Scan for the cell matching the given text and deliver its (x, y) coordinate at center. 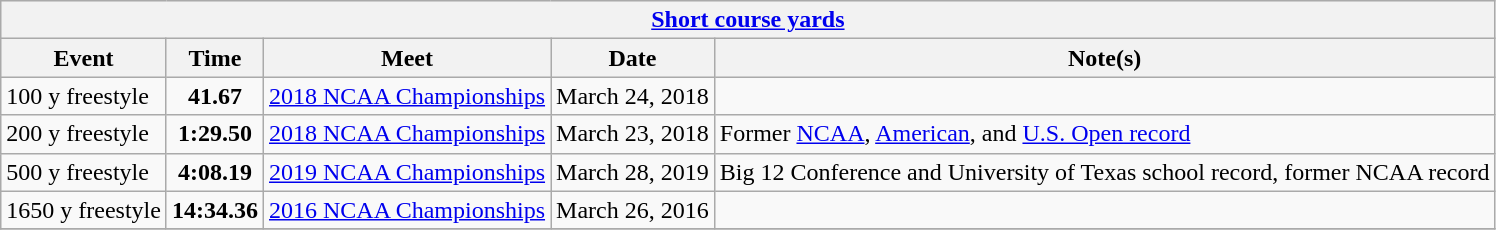
March 28, 2019 (633, 172)
Date (633, 58)
2019 NCAA Championships (406, 172)
Time (214, 58)
Former NCAA, American, and U.S. Open record (1104, 134)
March 23, 2018 (633, 134)
Short course yards (748, 20)
1:29.50 (214, 134)
500 y freestyle (84, 172)
100 y freestyle (84, 96)
41.67 (214, 96)
14:34.36 (214, 210)
Big 12 Conference and University of Texas school record, former NCAA record (1104, 172)
March 24, 2018 (633, 96)
1650 y freestyle (84, 210)
Meet (406, 58)
Event (84, 58)
4:08.19 (214, 172)
March 26, 2016 (633, 210)
2016 NCAA Championships (406, 210)
Note(s) (1104, 58)
200 y freestyle (84, 134)
